From the cell containing the given text, extract its center point as (X, Y) coordinate. 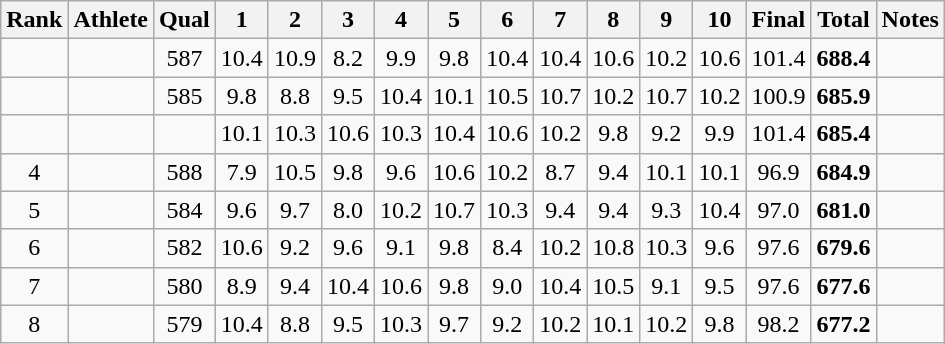
10.8 (614, 248)
685.9 (844, 96)
585 (185, 96)
8.4 (508, 248)
Total (844, 20)
9 (666, 20)
677.2 (844, 324)
580 (185, 286)
10.9 (294, 58)
Final (778, 20)
Rank (34, 20)
584 (185, 210)
7.9 (242, 172)
98.2 (778, 324)
Qual (185, 20)
8.0 (348, 210)
688.4 (844, 58)
100.9 (778, 96)
2 (294, 20)
8.7 (560, 172)
8.2 (348, 58)
677.6 (844, 286)
582 (185, 248)
684.9 (844, 172)
3 (348, 20)
587 (185, 58)
9.0 (508, 286)
10 (720, 20)
Notes (910, 20)
Athlete (111, 20)
588 (185, 172)
8.9 (242, 286)
681.0 (844, 210)
579 (185, 324)
96.9 (778, 172)
679.6 (844, 248)
9.3 (666, 210)
1 (242, 20)
685.4 (844, 134)
97.0 (778, 210)
